Capture the cell that displays the provided text and extract its [X, Y] central coordinate. 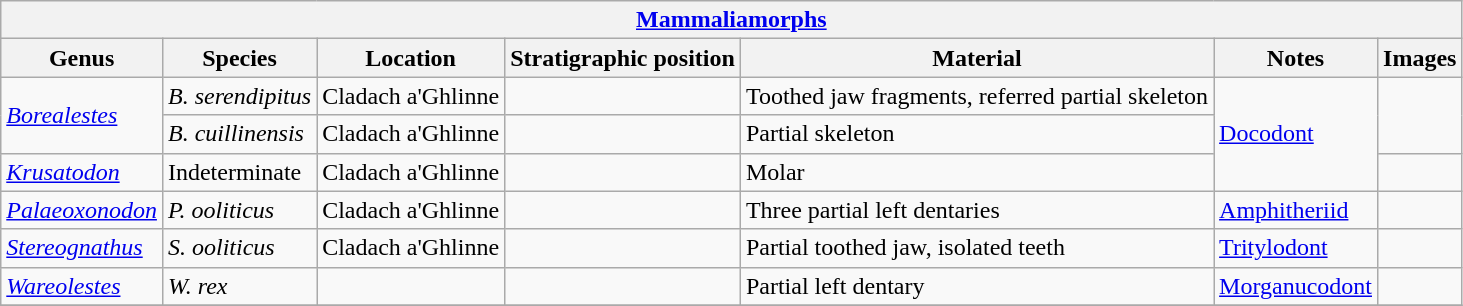
Stratigraphic position [623, 58]
Stereognathus [82, 248]
Material [976, 58]
Molar [976, 172]
P. ooliticus [239, 210]
Genus [82, 58]
Partial left dentary [976, 286]
Partial skeleton [976, 134]
B. serendipitus [239, 96]
Toothed jaw fragments, referred partial skeleton [976, 96]
Morganucodont [1296, 286]
Location [411, 58]
Species [239, 58]
Notes [1296, 58]
Borealestes [82, 115]
Palaeoxonodon [82, 210]
Indeterminate [239, 172]
Partial toothed jaw, isolated teeth [976, 248]
Images [1420, 58]
W. rex [239, 286]
Tritylodont [1296, 248]
Mammaliamorphs [732, 20]
S. ooliticus [239, 248]
Wareolestes [82, 286]
Krusatodon [82, 172]
Docodont [1296, 134]
B. cuillinensis [239, 134]
Three partial left dentaries [976, 210]
Amphitheriid [1296, 210]
